Provide the (x, y) coordinate of the cell's center where the given text is located.  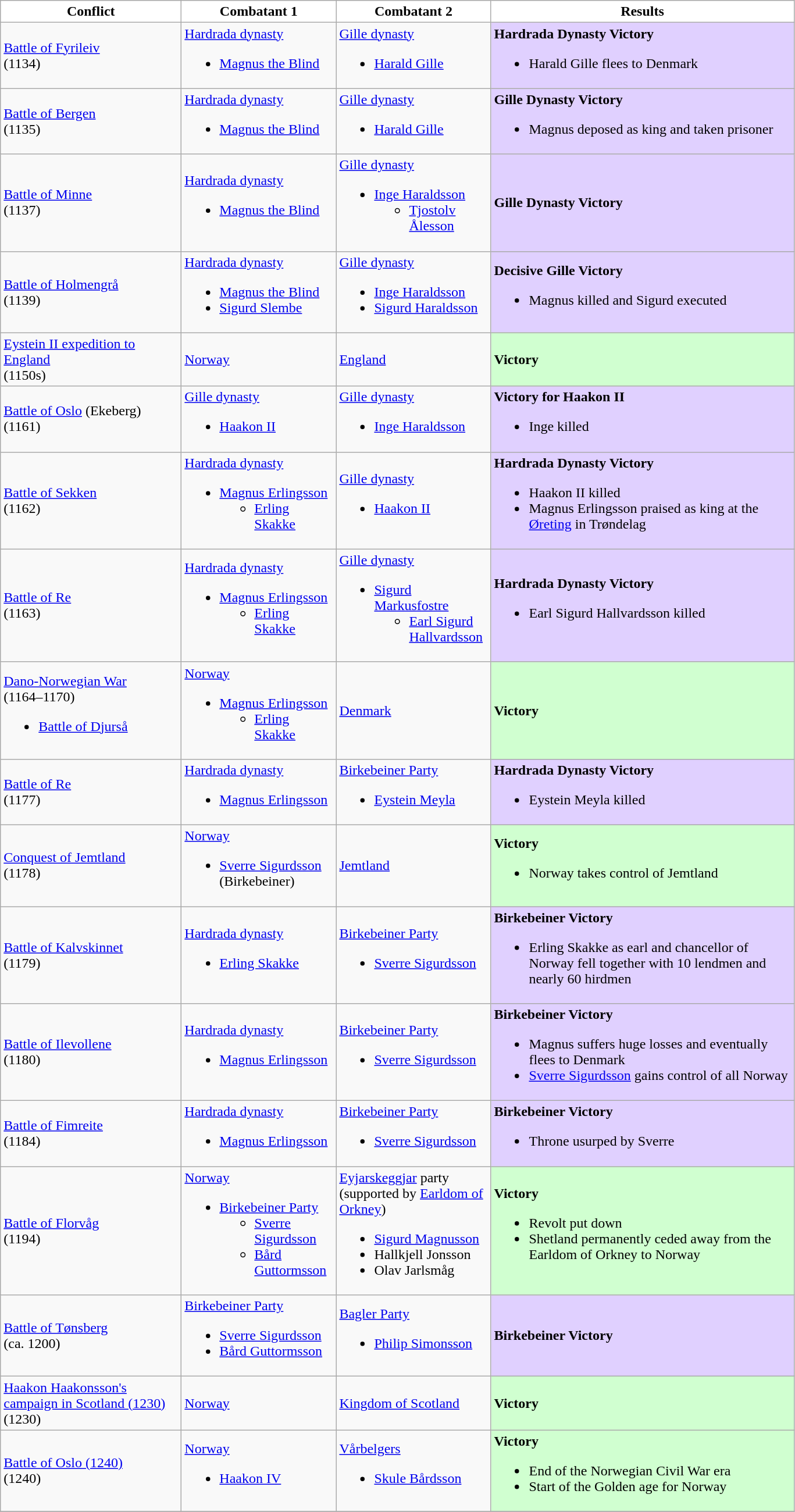
Results (642, 12)
Battle of Fyrileiv(1134) (91, 56)
Battle of Re(1177) (91, 792)
NorwaySverre Sigurdsson (Birkebeiner) (259, 865)
Dano-Norwegian War(1164–1170)Battle of Djurså (91, 711)
Bagler PartyPhilip Simonsson (413, 1336)
VårbelgersSkule Bårdsson (413, 1471)
Gille dynastyInge HaraldssonTjostolv Ålesson (413, 202)
Kingdom of Scotland (413, 1403)
NorwayBirkebeiner PartySverre SigurdssonBård Guttormsson (259, 1231)
Birkebeiner PartySverre SigurdssonBård Guttormsson (259, 1336)
Combatant 1 (259, 12)
Birkebeiner Victory (642, 1336)
Battle of Sekken(1162) (91, 500)
Denmark (413, 711)
Haakon Haakonsson's campaign in Scotland (1230) (1230) (91, 1403)
Battle of Re(1163) (91, 605)
Combatant 2 (413, 12)
Battle of Bergen(1135) (91, 121)
Battle of Tønsberg(ca. 1200) (91, 1336)
Birkebeiner VictoryErling Skakke as earl and chancellor of Norway fell together with 10 lendmen and nearly 60 hirdmen (642, 955)
Birkebeiner PartyEystein Meyla (413, 792)
Gille dynastyInge Haraldsson (413, 419)
Decisive Gille VictoryMagnus killed and Sigurd executed (642, 292)
Jemtland (413, 865)
Battle of Florvåg(1194) (91, 1231)
Birkebeiner VictoryThrone usurped by Sverre (642, 1134)
Battle of Kalvskinnet(1179) (91, 955)
Gille Dynasty VictoryMagnus deposed as king and taken prisoner (642, 121)
Birkebeiner VictoryMagnus suffers huge losses and eventually flees to DenmarkSverre Sigurdsson gains control of all Norway (642, 1053)
Hardrada Dynasty VictoryHaakon II killedMagnus Erlingsson praised as king at the Øreting in Trøndelag (642, 500)
Battle of Holmengrå(1139) (91, 292)
England (413, 359)
Gille dynastyInge HaraldssonSigurd Haraldsson (413, 292)
Battle of Ilevollene(1180) (91, 1053)
Conquest of Jemtland(1178) (91, 865)
VictoryEnd of the Norwegian Civil War eraStart of the Golden age for Norway (642, 1471)
Gille Dynasty Victory (642, 202)
Battle of Minne(1137) (91, 202)
Victory for Haakon IIInge killed (642, 419)
NorwayMagnus ErlingssonErling Skakke (259, 711)
Hardrada Dynasty VictoryEarl Sigurd Hallvardsson killed (642, 605)
NorwayHaakon IV (259, 1471)
VictoryNorway takes control of Jemtland (642, 865)
Hardrada Dynasty VictoryHarald Gille flees to Denmark (642, 56)
Gille dynastySigurd MarkusfostreEarl Sigurd Hallvardsson (413, 605)
Battle of Oslo (1240)(1240) (91, 1471)
Eyjarskeggjar party (supported by Earldom of Orkney)Sigurd MagnussonHallkjell JonssonOlav Jarlsmåg (413, 1231)
VictoryRevolt put downShetland permanently ceded away from the Earldom of Orkney to Norway (642, 1231)
Hardrada dynastyErling Skakke (259, 955)
Battle of Fimreite(1184) (91, 1134)
Conflict (91, 12)
Hardrada dynastyMagnus the BlindSigurd Slembe (259, 292)
Eystein II expedition to England (1150s) (91, 359)
Battle of Oslo (Ekeberg)(1161) (91, 419)
Hardrada Dynasty VictoryEystein Meyla killed (642, 792)
